Extract the (X, Y) coordinate from the center of the cell holding the provided text.  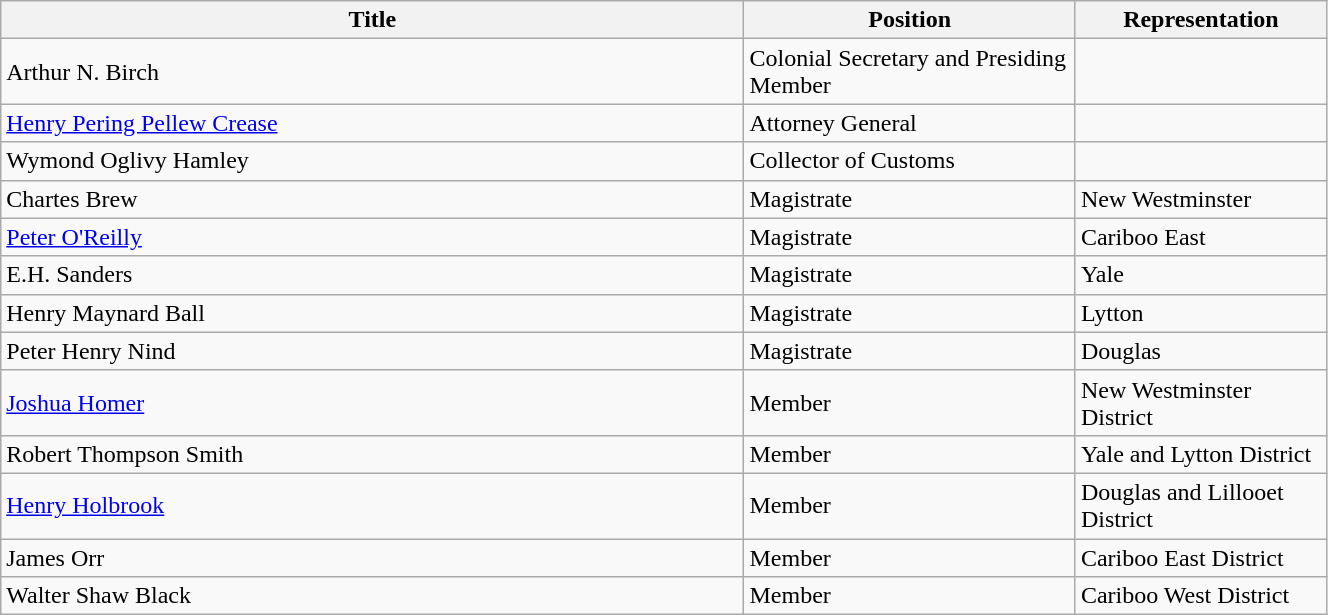
Title (372, 20)
Collector of Customs (910, 161)
Walter Shaw Black (372, 596)
Lytton (1200, 313)
Representation (1200, 20)
Attorney General (910, 123)
Robert Thompson Smith (372, 454)
Henry Pering Pellew Crease (372, 123)
Position (910, 20)
Cariboo East (1200, 237)
Peter Henry Nind (372, 351)
Chartes Brew (372, 199)
Henry Maynard Ball (372, 313)
Douglas (1200, 351)
Arthur N. Birch (372, 72)
Peter O'Reilly (372, 237)
Colonial Secretary and Presiding Member (910, 72)
Henry Holbrook (372, 506)
Cariboo East District (1200, 557)
Wymond Oglivy Hamley (372, 161)
E.H. Sanders (372, 275)
New Westminster District (1200, 402)
Douglas and Lillooet District (1200, 506)
Joshua Homer (372, 402)
New Westminster (1200, 199)
Yale and Lytton District (1200, 454)
Yale (1200, 275)
Cariboo West District (1200, 596)
James Orr (372, 557)
